Extract the [x, y] coordinate from the center of the cell holding the provided text.  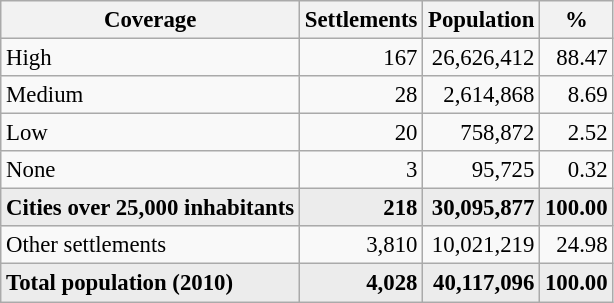
3,810 [362, 245]
20 [362, 133]
Settlements [362, 20]
2.52 [576, 133]
26,626,412 [482, 58]
40,117,096 [482, 283]
% [576, 20]
167 [362, 58]
3 [362, 170]
28 [362, 95]
Medium [150, 95]
24.98 [576, 245]
High [150, 58]
758,872 [482, 133]
8.69 [576, 95]
10,021,219 [482, 245]
2,614,868 [482, 95]
Coverage [150, 20]
0.32 [576, 170]
None [150, 170]
Low [150, 133]
Cities over 25,000 inhabitants [150, 208]
Other settlements [150, 245]
Total population (2010) [150, 283]
88.47 [576, 58]
30,095,877 [482, 208]
218 [362, 208]
4,028 [362, 283]
Population [482, 20]
95,725 [482, 170]
